Provide the [x, y] coordinate of the cell's center where the given text is located.  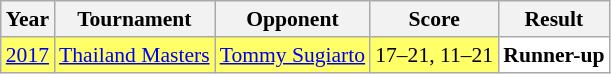
2017 [28, 55]
Thailand Masters [134, 55]
Score [434, 19]
Result [554, 19]
Tommy Sugiarto [293, 55]
Tournament [134, 19]
17–21, 11–21 [434, 55]
Runner-up [554, 55]
Year [28, 19]
Opponent [293, 19]
